Find where the given text appears and provide that cell's center as (X, Y) coordinate. 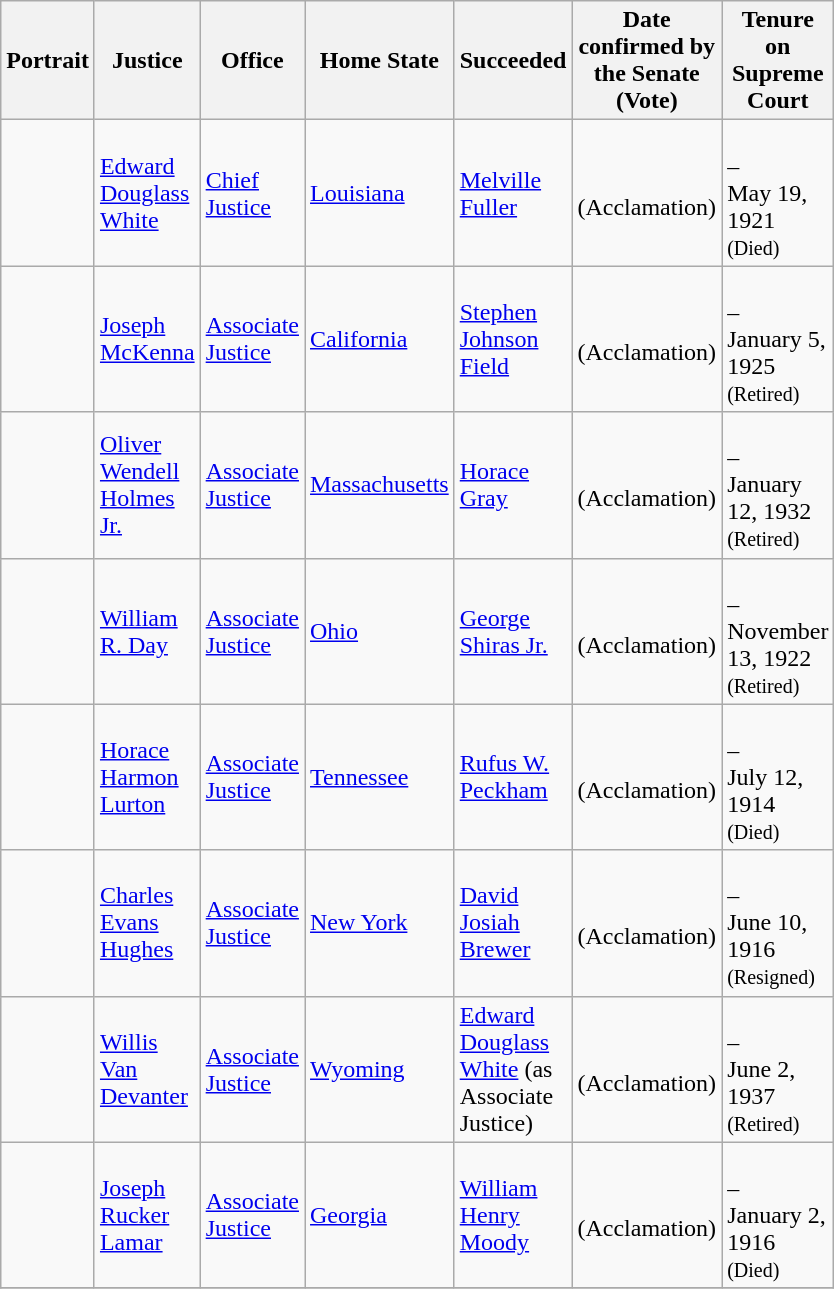
–January 2, 1916(Died) (778, 1215)
Tenure on Supreme Court (778, 60)
–June 2, 1937(Retired) (778, 1069)
–July 12, 1914(Died) (778, 777)
New York (379, 923)
David Josiah Brewer (513, 923)
–June 10, 1916(Resigned) (778, 923)
Joseph Rucker Lamar (147, 1215)
–January 5, 1925(Retired) (778, 339)
Oliver Wendell Holmes Jr. (147, 485)
Date confirmed by the Senate(Vote) (647, 60)
Home State (379, 60)
Stephen Johnson Field (513, 339)
Chief Justice (252, 193)
Louisiana (379, 193)
Ohio (379, 631)
Portrait (48, 60)
Rufus W. Peckham (513, 777)
Georgia (379, 1215)
–January 12, 1932(Retired) (778, 485)
–November 13, 1922(Retired) (778, 631)
Joseph McKenna (147, 339)
Willis Van Devanter (147, 1069)
Justice (147, 60)
William R. Day (147, 631)
Charles Evans Hughes (147, 923)
Edward Douglass White (as Associate Justice) (513, 1069)
Office (252, 60)
Horace Harmon Lurton (147, 777)
Succeeded (513, 60)
Melville Fuller (513, 193)
–May 19, 1921(Died) (778, 193)
Edward Douglass White (147, 193)
Tennessee (379, 777)
Horace Gray (513, 485)
California (379, 339)
George Shiras Jr. (513, 631)
William Henry Moody (513, 1215)
Wyoming (379, 1069)
Massachusetts (379, 485)
